Return [x, y] of the center of cell containing provided text 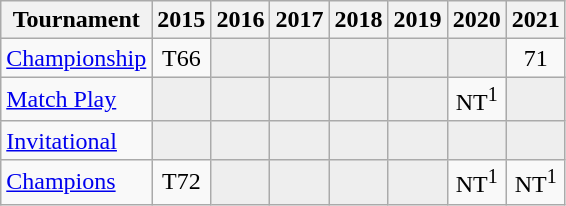
T72 [182, 182]
2018 [358, 20]
2016 [240, 20]
Champions [76, 182]
2021 [536, 20]
Championship [76, 58]
Invitational [76, 140]
2015 [182, 20]
71 [536, 58]
2020 [476, 20]
2019 [418, 20]
Match Play [76, 100]
Tournament [76, 20]
2017 [300, 20]
T66 [182, 58]
